Return [X, Y] of the center of cell containing provided text 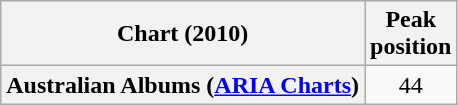
Chart (2010) [183, 34]
44 [411, 85]
Australian Albums (ARIA Charts) [183, 85]
Peakposition [411, 34]
